Provide the (X, Y) coordinate of the cell's center where the given text is located.  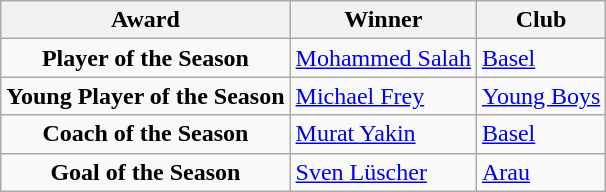
Coach of the Season (146, 134)
Player of the Season (146, 58)
Young Boys (540, 96)
Sven Lüscher (383, 172)
Award (146, 20)
Michael Frey (383, 96)
Murat Yakin (383, 134)
Goal of the Season (146, 172)
Club (540, 20)
Arau (540, 172)
Winner (383, 20)
Mohammed Salah (383, 58)
Young Player of the Season (146, 96)
